Search for the cell housing the specified text and yield its (x, y) center coordinate. 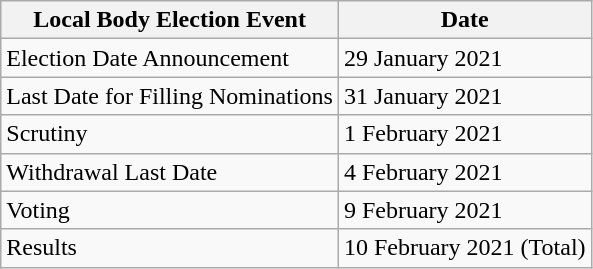
Voting (170, 210)
29 January 2021 (464, 58)
Date (464, 20)
9 February 2021 (464, 210)
Local Body Election Event (170, 20)
Election Date Announcement (170, 58)
31 January 2021 (464, 96)
1 February 2021 (464, 134)
10 February 2021 (Total) (464, 248)
Last Date for Filling Nominations (170, 96)
Results (170, 248)
4 February 2021 (464, 172)
Scrutiny (170, 134)
Withdrawal Last Date (170, 172)
